Capture the cell that displays the provided text and extract its [x, y] central coordinate. 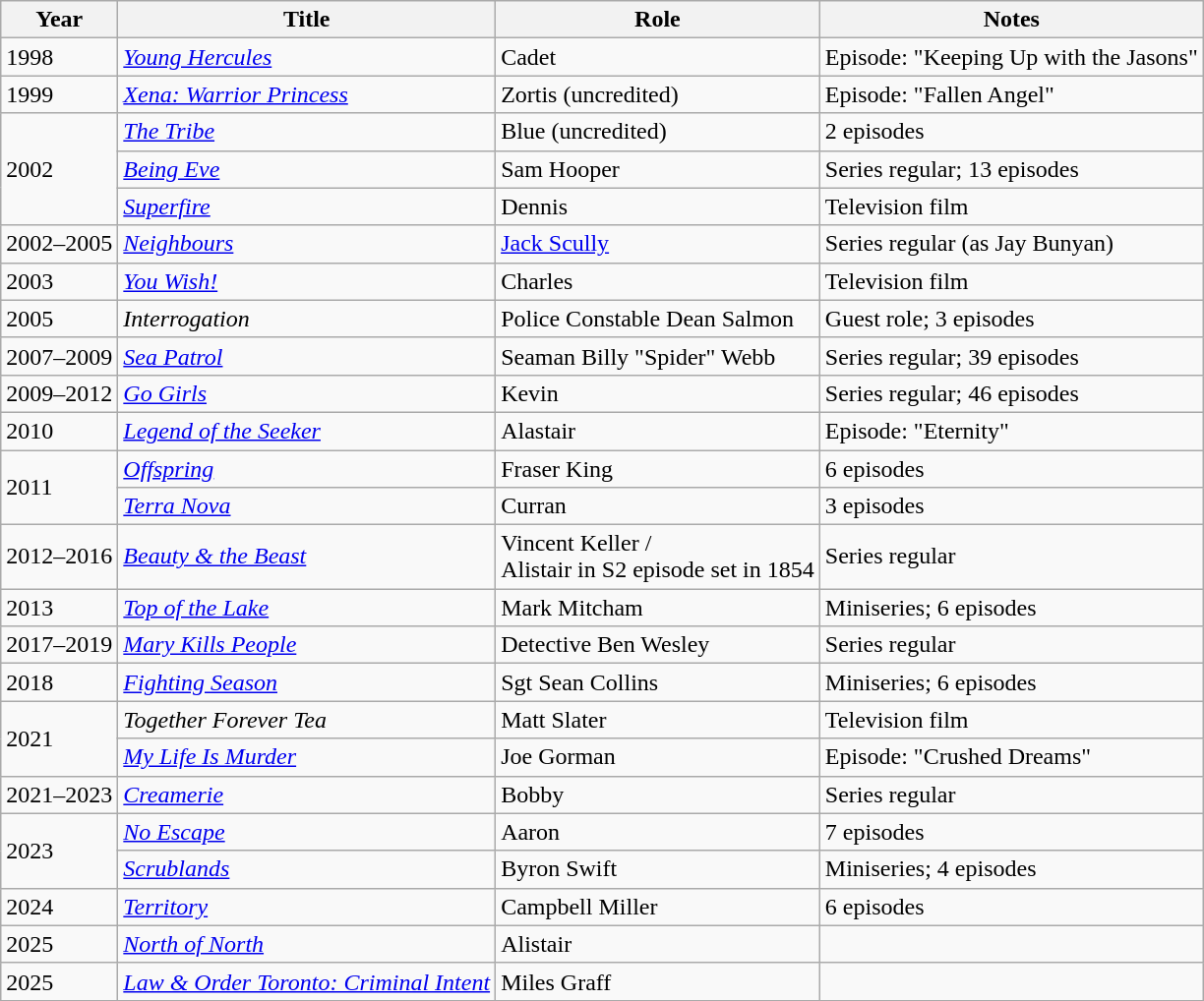
Aaron [658, 832]
2023 [59, 851]
Series regular; 13 episodes [1011, 169]
2024 [59, 907]
2021 [59, 738]
Mark Mitcham [658, 608]
3 episodes [1011, 506]
2021–2023 [59, 795]
Bobby [658, 795]
2017–2019 [59, 645]
2003 [59, 281]
Kevin [658, 393]
Sea Patrol [307, 356]
2010 [59, 431]
Byron Swift [658, 869]
2013 [59, 608]
Year [59, 20]
Episode: "Keeping Up with the Jasons" [1011, 57]
Together Forever Tea [307, 720]
Series regular; 46 episodes [1011, 393]
Series regular; 39 episodes [1011, 356]
2009–2012 [59, 393]
Young Hercules [307, 57]
Role [658, 20]
Xena: Warrior Princess [307, 94]
Detective Ben Wesley [658, 645]
2005 [59, 319]
7 episodes [1011, 832]
Guest role; 3 episodes [1011, 319]
2 episodes [1011, 132]
1998 [59, 57]
Sgt Sean Collins [658, 682]
2007–2009 [59, 356]
Territory [307, 907]
Vincent Keller /Alistair in S2 episode set in 1854 [658, 557]
Zortis (uncredited) [658, 94]
Being Eve [307, 169]
Fraser King [658, 469]
Alastair [658, 431]
Matt Slater [658, 720]
2012–2016 [59, 557]
Series regular (as Jay Bunyan) [1011, 244]
Jack Scully [658, 244]
2002–2005 [59, 244]
Legend of the Seeker [307, 431]
Terra Nova [307, 506]
Cadet [658, 57]
Law & Order Toronto: Criminal Intent [307, 981]
No Escape [307, 832]
2011 [59, 488]
Seaman Billy "Spider" Webb [658, 356]
1999 [59, 94]
Alistair [658, 944]
2002 [59, 169]
Scrublands [307, 869]
Offspring [307, 469]
You Wish! [307, 281]
Beauty & the Beast [307, 557]
Episode: "Fallen Angel" [1011, 94]
Mary Kills People [307, 645]
Curran [658, 506]
Top of the Lake [307, 608]
North of North [307, 944]
The Tribe [307, 132]
My Life Is Murder [307, 757]
Police Constable Dean Salmon [658, 319]
Superfire [307, 206]
Episode: "Eternity" [1011, 431]
Fighting Season [307, 682]
Notes [1011, 20]
Interrogation [307, 319]
Miles Graff [658, 981]
Title [307, 20]
Go Girls [307, 393]
Blue (uncredited) [658, 132]
Episode: "Crushed Dreams" [1011, 757]
Creamerie [307, 795]
Campbell Miller [658, 907]
2018 [59, 682]
Miniseries; 4 episodes [1011, 869]
Joe Gorman [658, 757]
Neighbours [307, 244]
Sam Hooper [658, 169]
Charles [658, 281]
Dennis [658, 206]
